Detect which cell encompasses the target text, then output its [x, y] center coordinate. 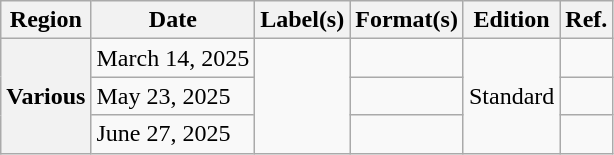
Label(s) [302, 20]
May 23, 2025 [173, 96]
Region [46, 20]
Edition [511, 20]
June 27, 2025 [173, 134]
Ref. [586, 20]
Format(s) [407, 20]
Various [46, 96]
Date [173, 20]
Standard [511, 96]
March 14, 2025 [173, 58]
